Search for the cell housing the specified text and yield its [x, y] center coordinate. 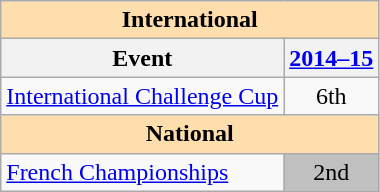
National [190, 134]
Event [142, 58]
International [190, 20]
2nd [332, 172]
6th [332, 96]
French Championships [142, 172]
2014–15 [332, 58]
International Challenge Cup [142, 96]
